Locate the cell with the specified text and output its (x, y) center coordinate. 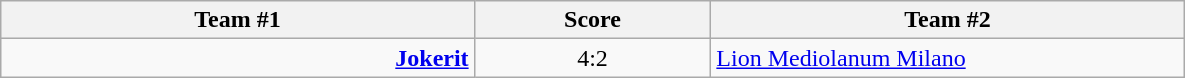
4:2 (592, 58)
Score (592, 20)
Jokerit (238, 58)
Team #2 (948, 20)
Team #1 (238, 20)
Lion Mediolanum Milano (948, 58)
